Scan for the cell matching the given text and deliver its (x, y) coordinate at center. 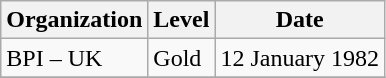
12 January 1982 (300, 58)
BPI – UK (74, 58)
Level (182, 20)
Organization (74, 20)
Date (300, 20)
Gold (182, 58)
